Find where the given text appears and provide that cell's center as (x, y) coordinate. 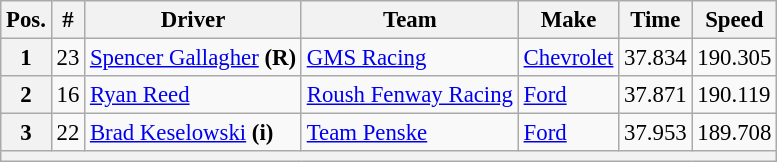
Time (656, 20)
190.305 (734, 58)
Chevrolet (568, 58)
23 (68, 58)
2 (26, 95)
Speed (734, 20)
37.834 (656, 58)
# (68, 20)
190.119 (734, 95)
Brad Keselowski (i) (194, 133)
Make (568, 20)
Team (410, 20)
Roush Fenway Racing (410, 95)
GMS Racing (410, 58)
Ryan Reed (194, 95)
37.871 (656, 95)
Driver (194, 20)
3 (26, 133)
1 (26, 58)
22 (68, 133)
Pos. (26, 20)
Team Penske (410, 133)
189.708 (734, 133)
37.953 (656, 133)
Spencer Gallagher (R) (194, 58)
16 (68, 95)
